Provide the (X, Y) coordinate of the cell's center where the given text is located.  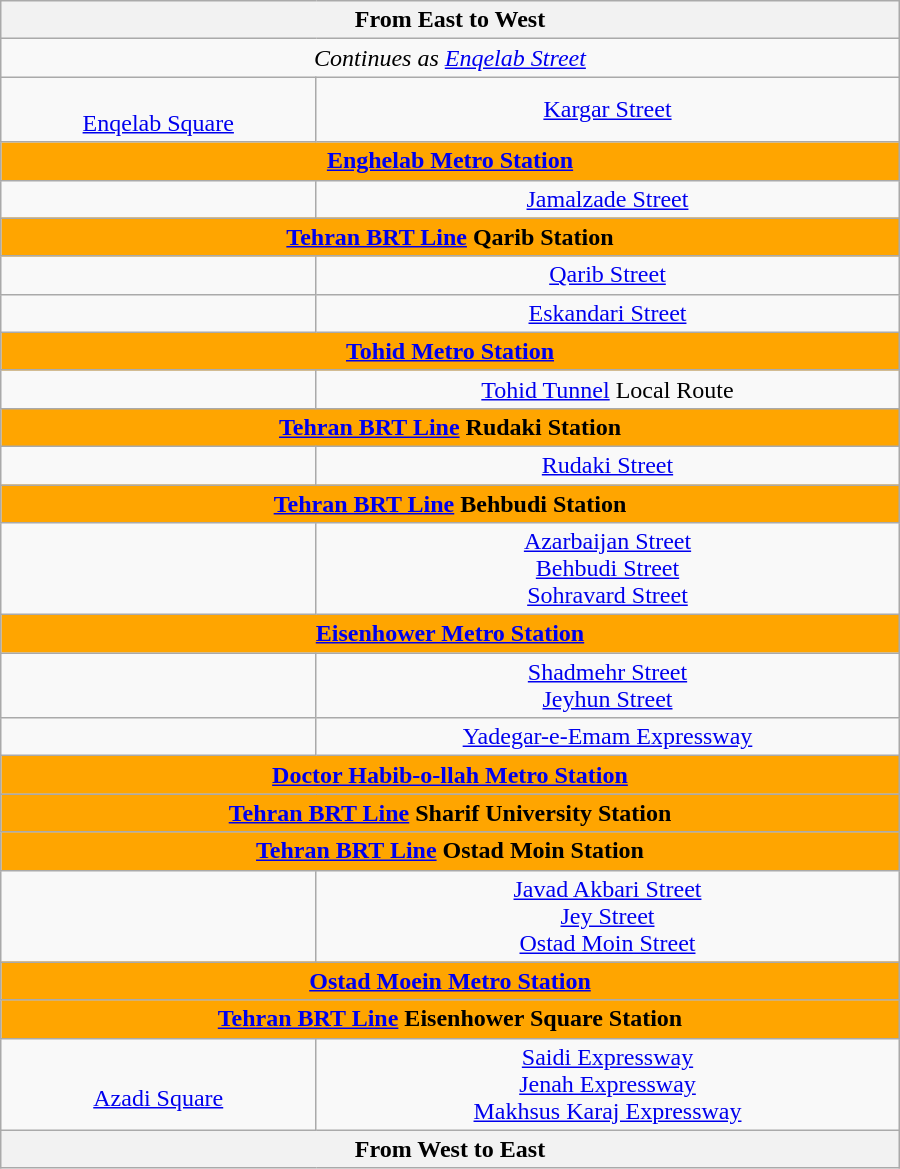
Tehran BRT Line Qarib Station (450, 237)
Qarib Street (608, 275)
Doctor Habib-o-llah Metro Station (450, 775)
Tehran BRT Line Eisenhower Square Station (450, 1019)
Yadegar-e-Emam Expressway (608, 737)
Tehran BRT Line Sharif University Station (450, 813)
Tehran BRT Line Rudaki Station (450, 427)
From West to East (450, 1149)
Tohid Metro Station (450, 351)
Shadmehr Street Jeyhun Street (608, 686)
Tohid Tunnel Local Route (608, 389)
From East to West (450, 20)
Jamalzade Street (608, 199)
Continues as Enqelab Street (450, 58)
Javad Akbari Street Jey Street Ostad Moin Street (608, 916)
Tehran BRT Line Ostad Moin Station (450, 851)
Saidi Expressway Jenah Expressway Makhsus Karaj Expressway (608, 1084)
Azadi Square (158, 1084)
Eskandari Street (608, 313)
Ostad Moein Metro Station (450, 981)
Rudaki Street (608, 465)
Enqelab Square (158, 110)
Enghelab Metro Station (450, 161)
Tehran BRT Line Behbudi Station (450, 503)
Eisenhower Metro Station (450, 634)
Kargar Street (608, 110)
Azarbaijan Street Behbudi Street Sohravard Street (608, 569)
